Identify which cell holds the provided text, then report its (X, Y) central coordinate. 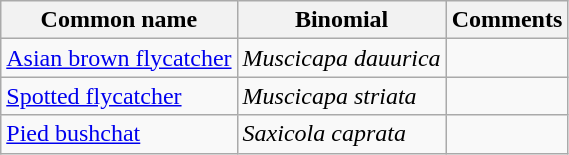
Saxicola caprata (342, 134)
Pied bushchat (119, 134)
Comments (507, 20)
Spotted flycatcher (119, 96)
Binomial (342, 20)
Common name (119, 20)
Asian brown flycatcher (119, 58)
Muscicapa dauurica (342, 58)
Muscicapa striata (342, 96)
